Extract the (x, y) coordinate from the center of the cell holding the provided text.  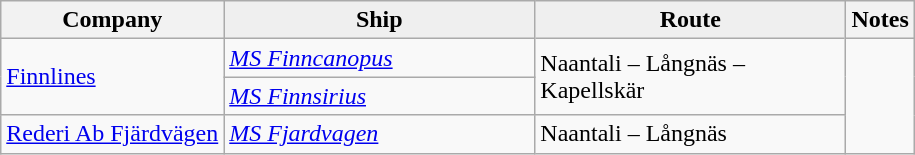
MS Finncanopus (380, 58)
Rederi Ab Fjärdvägen (112, 134)
MS Finnsirius (380, 96)
MS Fjardvagen (380, 134)
Naantali – Långnäs – Kapellskär (690, 77)
Notes (880, 20)
Naantali – Långnäs (690, 134)
Finnlines (112, 77)
Ship (380, 20)
Company (112, 20)
Route (690, 20)
